Capture the cell that displays the provided text and extract its [x, y] central coordinate. 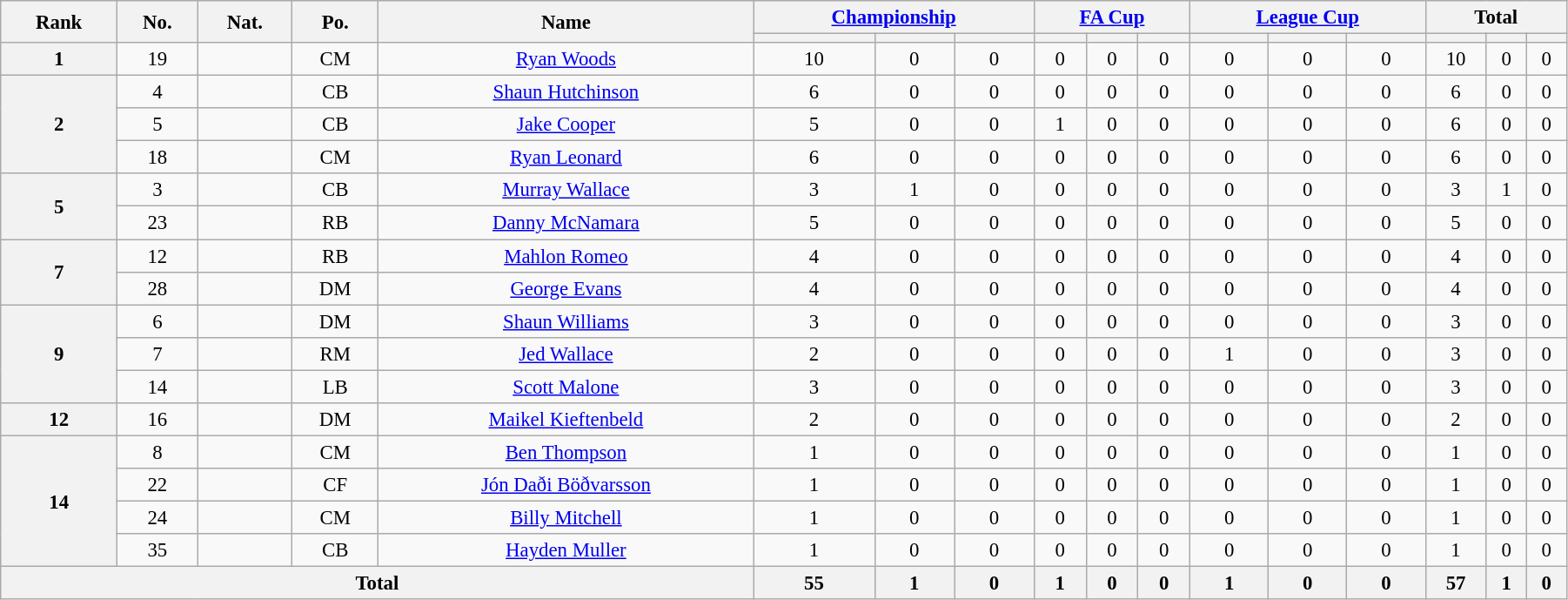
No. [158, 22]
9 [59, 354]
22 [158, 485]
23 [158, 223]
57 [1456, 583]
Ben Thompson [566, 452]
24 [158, 517]
Danny McNamara [566, 223]
Scott Malone [566, 387]
28 [158, 288]
George Evans [566, 288]
Murray Wallace [566, 191]
LB [336, 387]
Rank [59, 22]
Ryan Leonard [566, 158]
Ryan Woods [566, 59]
Shaun Hutchinson [566, 92]
Jed Wallace [566, 354]
CF [336, 485]
Jake Cooper [566, 125]
Hayden Muller [566, 550]
Shaun Williams [566, 321]
19 [158, 59]
16 [158, 420]
Po. [336, 22]
18 [158, 158]
8 [158, 452]
55 [814, 583]
Maikel Kieftenbeld [566, 420]
Billy Mitchell [566, 517]
35 [158, 550]
FA Cup [1112, 17]
Name [566, 22]
Jón Daði Böðvarsson [566, 485]
Championship [894, 17]
League Cup [1308, 17]
Mahlon Romeo [566, 256]
RM [336, 354]
Nat. [245, 22]
